Extract the (X, Y) coordinate from the center of the cell holding the provided text.  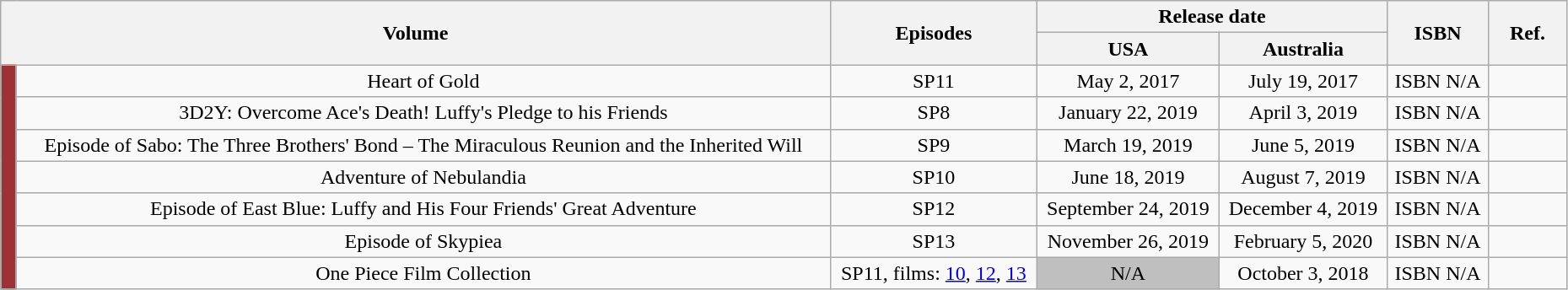
N/A (1128, 273)
SP9 (933, 145)
July 19, 2017 (1302, 81)
SP8 (933, 113)
SP11, films: 10, 12, 13 (933, 273)
May 2, 2017 (1128, 81)
USA (1128, 49)
January 22, 2019 (1128, 113)
September 24, 2019 (1128, 209)
Episode of Sabo: The Three Brothers' Bond – The Miraculous Reunion and the Inherited Will (423, 145)
February 5, 2020 (1302, 241)
SP13 (933, 241)
December 4, 2019 (1302, 209)
Volume (416, 33)
3D2Y: Overcome Ace's Death! Luffy's Pledge to his Friends (423, 113)
October 3, 2018 (1302, 273)
November 26, 2019 (1128, 241)
Adventure of Nebulandia (423, 177)
One Piece Film Collection (423, 273)
Release date (1211, 17)
Australia (1302, 49)
April 3, 2019 (1302, 113)
August 7, 2019 (1302, 177)
June 5, 2019 (1302, 145)
Episode of East Blue: Luffy and His Four Friends' Great Adventure (423, 209)
Episodes (933, 33)
SP11 (933, 81)
Episode of Skypiea (423, 241)
Heart of Gold (423, 81)
June 18, 2019 (1128, 177)
SP10 (933, 177)
March 19, 2019 (1128, 145)
SP12 (933, 209)
Ref. (1528, 33)
ISBN (1437, 33)
